Determine the (x, y) coordinate at the center of the cell enclosing the given text.  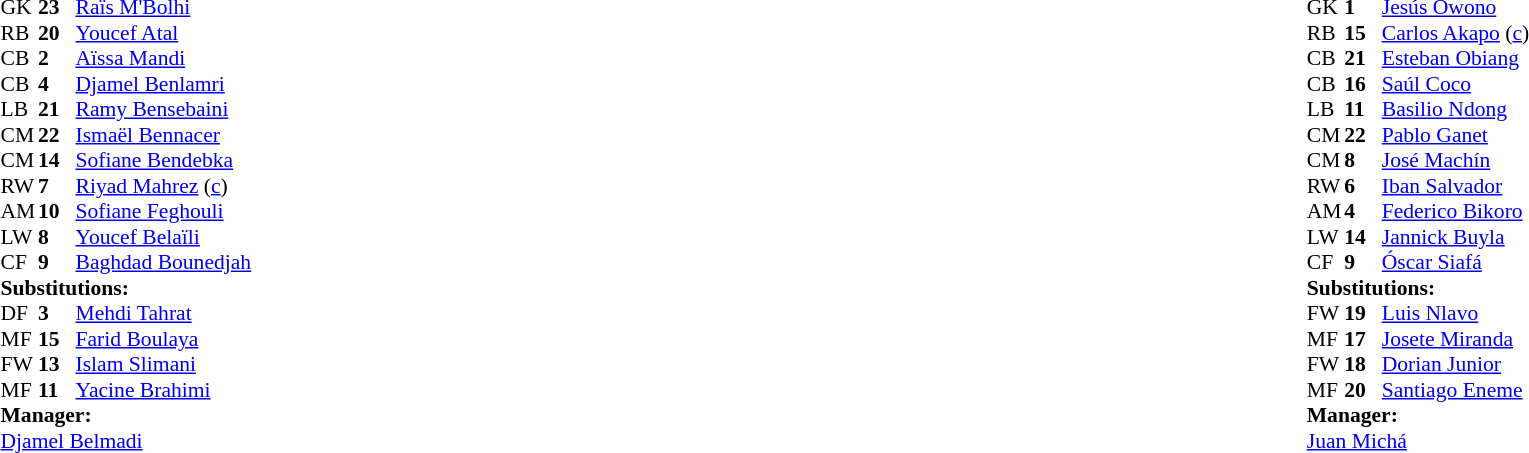
Jannick Buyla (1456, 237)
Josete Miranda (1456, 339)
16 (1363, 84)
Pablo Ganet (1456, 135)
13 (57, 365)
Esteban Obiang (1456, 59)
Dorian Junior (1456, 365)
Farid Boulaya (164, 339)
DF (19, 313)
19 (1363, 313)
Youcef Atal (164, 33)
José Machín (1456, 161)
10 (57, 211)
Islam Slimani (164, 365)
Saúl Coco (1456, 84)
3 (57, 313)
Iban Salvador (1456, 186)
Federico Bikoro (1456, 211)
Youcef Belaïli (164, 237)
Sofiane Bendebka (164, 161)
17 (1363, 339)
Carlos Akapo (c) (1456, 33)
2 (57, 59)
Ismaël Bennacer (164, 135)
Djamel Benlamri (164, 84)
7 (57, 186)
Yacine Brahimi (164, 390)
Baghdad Bounedjah (164, 263)
Santiago Eneme (1456, 390)
Aïssa Mandi (164, 59)
18 (1363, 365)
Sofiane Feghouli (164, 211)
6 (1363, 186)
Luis Nlavo (1456, 313)
Óscar Siafá (1456, 263)
Riyad Mahrez (c) (164, 186)
Mehdi Tahrat (164, 313)
Basilio Ndong (1456, 109)
Ramy Bensebaini (164, 109)
